Output the (x, y) coordinate of the center of the cell containing the given text.  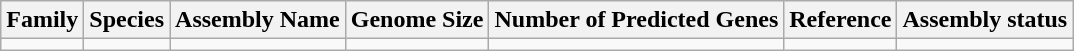
Assembly status (985, 20)
Species (127, 20)
Reference (840, 20)
Number of Predicted Genes (636, 20)
Genome Size (417, 20)
Assembly Name (258, 20)
Family (42, 20)
